Output the (x, y) coordinate of the center of the cell containing the given text.  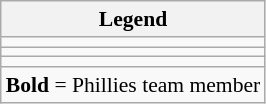
Bold = Phillies team member (134, 85)
Legend (134, 19)
